Search for the cell housing the specified text and yield its (x, y) center coordinate. 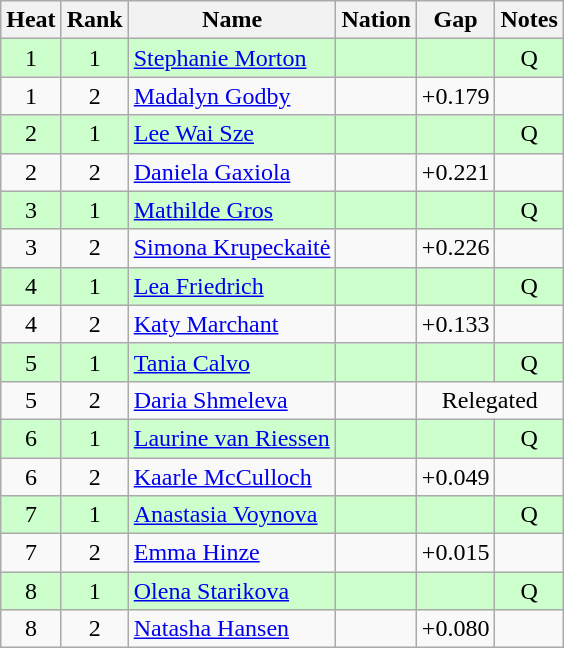
Anastasia Voynova (232, 515)
Natasha Hansen (232, 629)
Name (232, 20)
Emma Hinze (232, 553)
Tania Calvo (232, 362)
Gap (456, 20)
Madalyn Godby (232, 96)
+0.080 (456, 629)
Nation (376, 20)
+0.049 (456, 477)
Heat (31, 20)
Katy Marchant (232, 324)
Daria Shmeleva (232, 400)
+0.133 (456, 324)
Lee Wai Sze (232, 134)
Mathilde Gros (232, 210)
Stephanie Morton (232, 58)
+0.179 (456, 96)
Kaarle McCulloch (232, 477)
Olena Starikova (232, 591)
Simona Krupeckaitė (232, 248)
Relegated (490, 400)
Daniela Gaxiola (232, 172)
+0.221 (456, 172)
Lea Friedrich (232, 286)
Laurine van Riessen (232, 438)
Rank (94, 20)
+0.015 (456, 553)
+0.226 (456, 248)
Notes (529, 20)
